Return the [x, y] coordinate for the center point of the cell that contains the specified text.  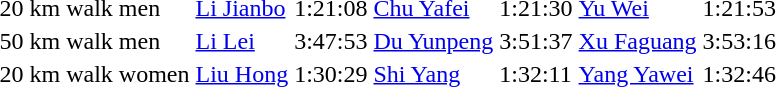
Xu Faguang [638, 41]
3:47:53 [331, 41]
3:51:37 [536, 41]
Li Lei [242, 41]
Du Yunpeng [434, 41]
